For the text-containing cell, return its midpoint in (x, y) coordinate format. 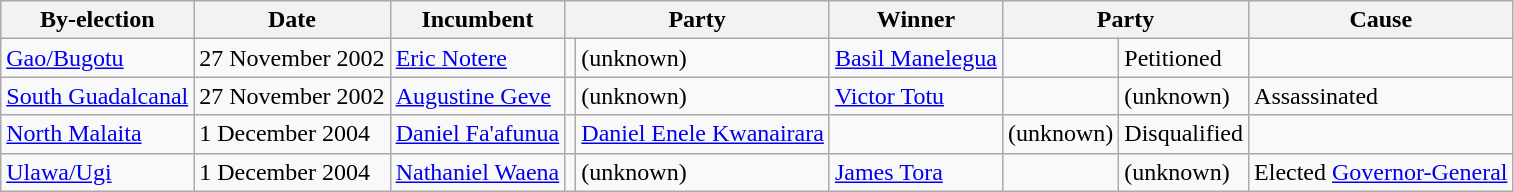
James Tora (916, 172)
North Malaita (98, 134)
Victor Totu (916, 96)
Daniel Enele Kwanairara (703, 134)
By-election (98, 20)
Augustine Geve (478, 96)
Disqualified (1184, 134)
Gao/Bugotu (98, 58)
Incumbent (478, 20)
Eric Notere (478, 58)
Date (292, 20)
Ulawa/Ugi (98, 172)
Elected Governor-General (1381, 172)
Basil Manelegua (916, 58)
Winner (916, 20)
Petitioned (1184, 58)
Assassinated (1381, 96)
Cause (1381, 20)
South Guadalcanal (98, 96)
Daniel Fa'afunua (478, 134)
Nathaniel Waena (478, 172)
